Locate the cell with the specified text and output its (x, y) center coordinate. 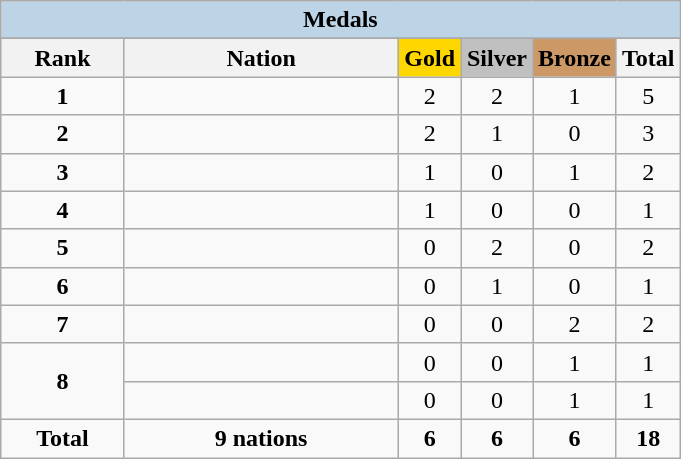
Bronze (574, 58)
7 (63, 324)
8 (63, 381)
Rank (63, 58)
Medals (340, 20)
18 (648, 438)
Nation (261, 58)
4 (63, 210)
Gold (430, 58)
Silver (496, 58)
9 nations (261, 438)
